For the text-containing cell, return its midpoint in (x, y) coordinate format. 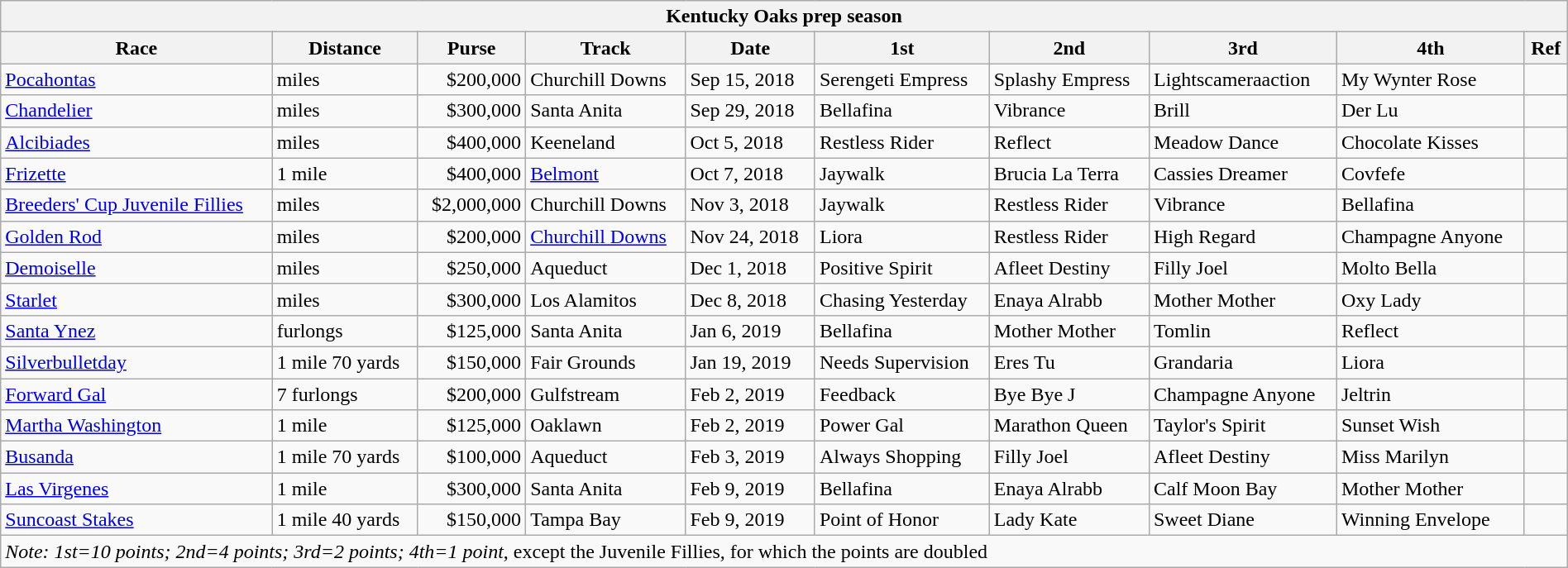
Marathon Queen (1068, 426)
My Wynter Rose (1431, 79)
Forward Gal (136, 394)
High Regard (1242, 236)
Jan 6, 2019 (751, 331)
1 mile 40 yards (345, 520)
$100,000 (471, 457)
Brill (1242, 111)
Note: 1st=10 points; 2nd=4 points; 3rd=2 points; 4th=1 point, except the Juvenile Fillies, for which the points are doubled (784, 551)
Silverbulletday (136, 362)
Ref (1546, 48)
Purse (471, 48)
1st (901, 48)
Molto Bella (1431, 268)
Winning Envelope (1431, 520)
Sweet Diane (1242, 520)
Race (136, 48)
Meadow Dance (1242, 142)
Nov 3, 2018 (751, 205)
Pocahontas (136, 79)
Feb 3, 2019 (751, 457)
Sep 29, 2018 (751, 111)
Frizette (136, 174)
Oct 5, 2018 (751, 142)
3rd (1242, 48)
$250,000 (471, 268)
Chasing Yesterday (901, 299)
Starlet (136, 299)
Sunset Wish (1431, 426)
Fair Grounds (605, 362)
Santa Ynez (136, 331)
Serengeti Empress (901, 79)
2nd (1068, 48)
Chocolate Kisses (1431, 142)
Feedback (901, 394)
Oaklawn (605, 426)
Eres Tu (1068, 362)
Jan 19, 2019 (751, 362)
Miss Marilyn (1431, 457)
Alcibiades (136, 142)
Sep 15, 2018 (751, 79)
Needs Supervision (901, 362)
Oct 7, 2018 (751, 174)
Covfefe (1431, 174)
Distance (345, 48)
Demoiselle (136, 268)
Always Shopping (901, 457)
Cassies Dreamer (1242, 174)
Suncoast Stakes (136, 520)
Las Virgenes (136, 489)
Dec 8, 2018 (751, 299)
Splashy Empress (1068, 79)
Date (751, 48)
Nov 24, 2018 (751, 236)
Breeders' Cup Juvenile Fillies (136, 205)
Keeneland (605, 142)
Martha Washington (136, 426)
Grandaria (1242, 362)
Kentucky Oaks prep season (784, 17)
Tampa Bay (605, 520)
Gulfstream (605, 394)
Lightscameraaction (1242, 79)
Los Alamitos (605, 299)
Point of Honor (901, 520)
Tomlin (1242, 331)
Dec 1, 2018 (751, 268)
Lady Kate (1068, 520)
4th (1431, 48)
Jeltrin (1431, 394)
Der Lu (1431, 111)
Positive Spirit (901, 268)
Belmont (605, 174)
Track (605, 48)
Oxy Lady (1431, 299)
Taylor's Spirit (1242, 426)
Bye Bye J (1068, 394)
Busanda (136, 457)
Calf Moon Bay (1242, 489)
Brucia La Terra (1068, 174)
Power Gal (901, 426)
Chandelier (136, 111)
furlongs (345, 331)
$2,000,000 (471, 205)
Golden Rod (136, 236)
7 furlongs (345, 394)
